Scan for the cell matching the given text and deliver its (X, Y) coordinate at center. 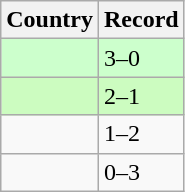
3–0 (141, 58)
Record (141, 20)
Country (50, 20)
2–1 (141, 96)
0–3 (141, 172)
1–2 (141, 134)
